Determine the (x, y) coordinate at the center of the cell enclosing the given text.  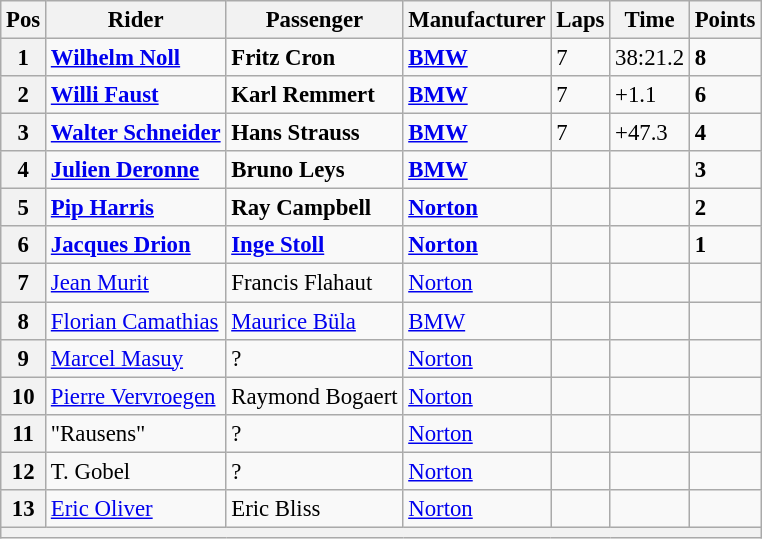
Maurice Büla (314, 321)
+47.3 (650, 133)
9 (24, 358)
Pip Harris (136, 208)
38:21.2 (650, 58)
Florian Camathias (136, 321)
Pos (24, 20)
+1.1 (650, 95)
Julien Deronne (136, 170)
Bruno Leys (314, 170)
Jean Murit (136, 283)
Walter Schneider (136, 133)
T. Gobel (136, 471)
Eric Oliver (136, 509)
10 (24, 396)
Willi Faust (136, 95)
Wilhelm Noll (136, 58)
Raymond Bogaert (314, 396)
Eric Bliss (314, 509)
11 (24, 433)
5 (24, 208)
12 (24, 471)
Hans Strauss (314, 133)
Passenger (314, 20)
13 (24, 509)
Pierre Vervroegen (136, 396)
Ray Campbell (314, 208)
Karl Remmert (314, 95)
Jacques Drion (136, 245)
Marcel Masuy (136, 358)
Rider (136, 20)
Laps (580, 20)
Time (650, 20)
Inge Stoll (314, 245)
Manufacturer (477, 20)
Francis Flahaut (314, 283)
"Rausens" (136, 433)
Points (724, 20)
Fritz Cron (314, 58)
